Scan for the cell matching the given text and deliver its (X, Y) coordinate at center. 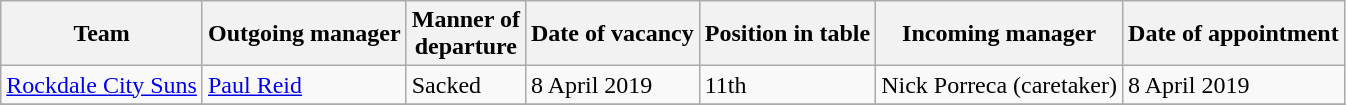
Paul Reid (304, 85)
Nick Porreca (caretaker) (1000, 85)
Manner ofdeparture (466, 34)
Position in table (787, 34)
Rockdale City Suns (102, 85)
Incoming manager (1000, 34)
Sacked (466, 85)
11th (787, 85)
Outgoing manager (304, 34)
Date of appointment (1234, 34)
Team (102, 34)
Date of vacancy (612, 34)
